Return the (X, Y) coordinate for the center point of the cell that contains the specified text.  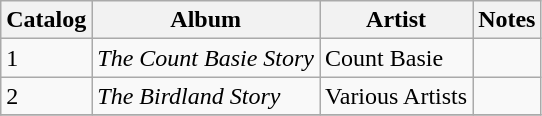
Count Basie (396, 58)
The Birdland Story (206, 96)
Various Artists (396, 96)
2 (46, 96)
Artist (396, 20)
Notes (507, 20)
Catalog (46, 20)
1 (46, 58)
Album (206, 20)
The Count Basie Story (206, 58)
